Search for the cell housing the specified text and yield its [x, y] center coordinate. 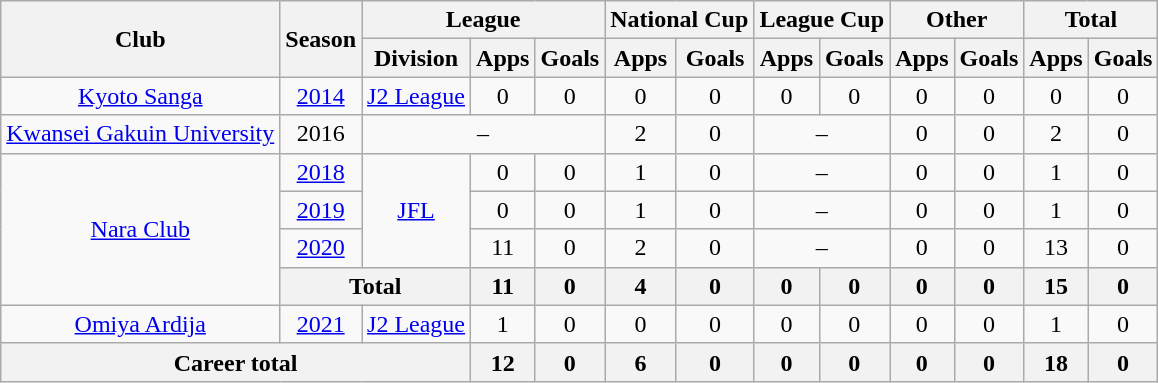
Kwansei Gakuin University [140, 134]
2020 [321, 248]
2018 [321, 172]
Club [140, 39]
4 [641, 286]
12 [503, 362]
13 [1056, 248]
2019 [321, 210]
2014 [321, 96]
2021 [321, 324]
18 [1056, 362]
Kyoto Sanga [140, 96]
Career total [236, 362]
Division [416, 58]
JFL [416, 210]
Season [321, 39]
2016 [321, 134]
Omiya Ardija [140, 324]
15 [1056, 286]
6 [641, 362]
Nara Club [140, 229]
League Cup [822, 20]
Other [957, 20]
National Cup [680, 20]
League [484, 20]
